Identify which cell holds the provided text, then report its [X, Y] central coordinate. 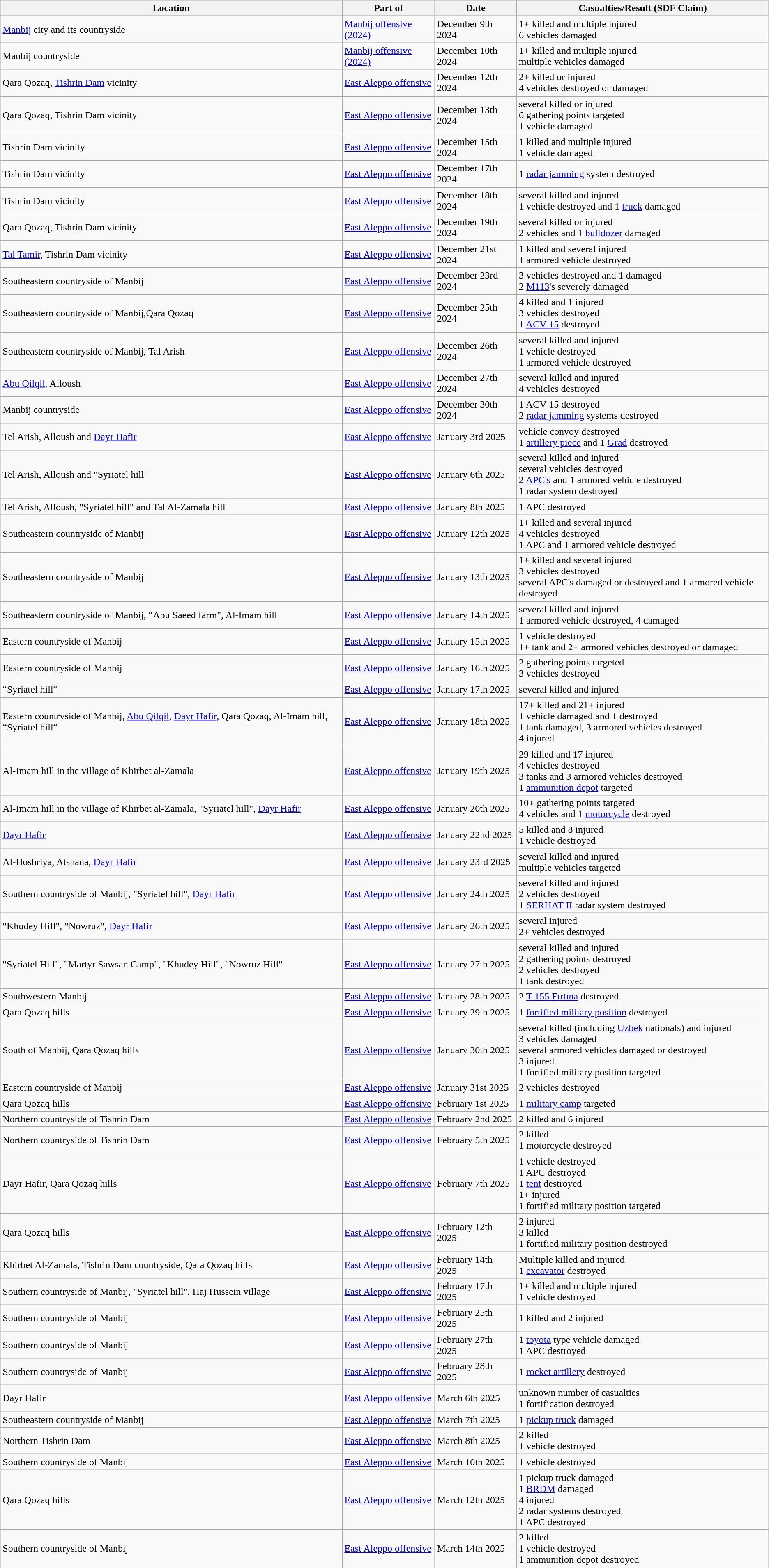
Abu Qilqil, Alloush [171, 384]
1 vehicle destroyed 1+ tank and 2+ armored vehicles destroyed or damaged [643, 642]
December 15th 2024 [476, 147]
Eastern countryside of Manbij, Abu Qilqil, Dayr Hafir, Qara Qozaq, Al-Imam hill, “Syriatel hill“ [171, 721]
February 25th 2025 [476, 1318]
Dayr Hafir, Qara Qozaq hills [171, 1183]
January 20th 2025 [476, 808]
1+ killed and several injured 3 vehicles destroyed several APC's damaged or destroyed and 1 armored vehicle destroyed [643, 577]
1 vehicle destroyed [643, 1462]
1 killed and multiple injured 1 vehicle damaged [643, 147]
Location [171, 8]
1+ killed and multiple injured 6 vehicles damaged [643, 30]
Multiple killed and injured 1 excavator destroyed [643, 1264]
December 19th 2024 [476, 228]
Tel Arish, Alloush and "Syriatel hill" [171, 475]
January 28th 2025 [476, 997]
January 23rd 2025 [476, 862]
4 killed and 1 injured 3 vehicles destroyed 1 ACV-15 destroyed [643, 313]
Southern countryside of Manbij, "Syriatel hill", Haj Hussein village [171, 1292]
1 fortified military position destroyed [643, 1012]
Tal Tamir, Tishrin Dam vicinity [171, 254]
December 17th 2024 [476, 174]
several injured 2+ vehicles destroyed [643, 927]
several killed and injured [643, 689]
January 30th 2025 [476, 1050]
Tel Arish, Alloush, "Syriatel hill" and Tal Al-Zamala hill [171, 507]
January 12th 2025 [476, 534]
March 7th 2025 [476, 1420]
February 17th 2025 [476, 1292]
29 killed and 17 injured 4 vehicles destroyed 3 tanks and 3 armored vehicles destroyed 1 ammunition depot targeted [643, 771]
January 13th 2025 [476, 577]
Khirbet Al-Zamala, Tishrin Dam countryside, Qara Qozaq hills [171, 1264]
January 31st 2025 [476, 1088]
January 29th 2025 [476, 1012]
several killed and injured 4 vehicles destroyed [643, 384]
2 T-155 Fırtına destroyed [643, 997]
several killed and injured 2 vehicles destroyed 1 SERHAT II radar system destroyed [643, 894]
March 6th 2025 [476, 1398]
1 toyota type vehicle damaged 1 APC destroyed [643, 1345]
several killed and injured 1 vehicle destroyed and 1 truck damaged [643, 200]
1 killed and 2 injured [643, 1318]
1 pickup truck damaged 1 BRDM damaged 4 injured 2 radar systems destroyed 1 APC destroyed [643, 1500]
Manbij city and its countryside [171, 30]
February 27th 2025 [476, 1345]
2 vehicles destroyed [643, 1088]
December 18th 2024 [476, 200]
December 13th 2024 [476, 115]
March 8th 2025 [476, 1441]
January 17th 2025 [476, 689]
several killed and injured 1 vehicle destroyed 1 armored vehicle destroyed [643, 351]
5 killed and 8 injured 1 vehicle destroyed [643, 835]
"Khudey Hill", "Nowruz", Dayr Hafir [171, 927]
1 pickup truck damaged [643, 1420]
1 radar jamming system destroyed [643, 174]
February 1st 2025 [476, 1103]
2+ killed or injured 4 vehicles destroyed or damaged [643, 83]
1+ killed and multiple injured multiple vehicles damaged [643, 56]
1 vehicle destroyed 1 APC destroyed 1 tent destroyed 1+ injured 1 fortified military position targeted [643, 1183]
South of Manbij, Qara Qozaq hills [171, 1050]
2 killed 1 vehicle destroyed [643, 1441]
December 25th 2024 [476, 313]
Al-Hoshriya, Atshana, Dayr Hafir [171, 862]
2 killed and 6 injured [643, 1119]
Southeastern countryside of Manbij,Qara Qozaq [171, 313]
several killed or injured 6 gathering points targeted 1 vehicle damaged [643, 115]
Southern countryside of Manbij, "Syriatel hill", Dayr Hafir [171, 894]
Tel Arish, Alloush and Dayr Hafir [171, 437]
January 19th 2025 [476, 771]
January 15th 2025 [476, 642]
January 3rd 2025 [476, 437]
December 9th 2024 [476, 30]
December 26th 2024 [476, 351]
December 30th 2024 [476, 410]
Al-Imam hill in the village of Khirbet al-Zamala, "Syriatel hill", Dayr Hafir [171, 808]
January 8th 2025 [476, 507]
December 23rd 2024 [476, 281]
unknown number of casualties 1 fortification destroyed [643, 1398]
Southeastern countryside of Manbij, “Abu Saeed farm", Al-Imam hill [171, 615]
1 rocket artillery destroyed [643, 1372]
Southwestern Manbij [171, 997]
January 18th 2025 [476, 721]
1 ACV-15 destroyed 2 radar jamming systems destroyed [643, 410]
“Syriatel hill“ [171, 689]
February 7th 2025 [476, 1183]
February 28th 2025 [476, 1372]
Al-Imam hill in the village of Khirbet al-Zamala [171, 771]
January 14th 2025 [476, 615]
vehicle convoy destroyed 1 artillery piece and 1 Grad destroyed [643, 437]
several killed and injured 2 gathering points destroyed 2 vehicles destroyed 1 tank destroyed [643, 965]
December 21st 2024 [476, 254]
several killed and injured several vehicles destroyed 2 APC's and 1 armored vehicle destroyed 1 radar system destroyed [643, 475]
2 gathering points targeted 3 vehicles destroyed [643, 668]
February 2nd 2025 [476, 1119]
March 10th 2025 [476, 1462]
Date [476, 8]
February 14th 2025 [476, 1264]
1+ killed and multiple injured 1 vehicle destroyed [643, 1292]
1 APC destroyed [643, 507]
1 military camp targeted [643, 1103]
2 killed 1 vehicle destroyed 1 ammunition depot destroyed [643, 1549]
December 12th 2024 [476, 83]
Casualties/Result (SDF Claim) [643, 8]
1 killed and several injured 1 armored vehicle destroyed [643, 254]
several killed or injured 2 vehicles and 1 bulldozer damaged [643, 228]
2 injured 3 killed 1 fortified military position destroyed [643, 1232]
March 14th 2025 [476, 1549]
January 22nd 2025 [476, 835]
February 5th 2025 [476, 1140]
"Syriatel Hill", "Martyr Sawsan Camp", "Khudey Hill", "Nowruz Hill" [171, 965]
3 vehicles destroyed and 1 damaged 2 M113's severely damaged [643, 281]
January 26th 2025 [476, 927]
January 24th 2025 [476, 894]
December 27th 2024 [476, 384]
December 10th 2024 [476, 56]
Southeastern countryside of Manbij, Tal Arish [171, 351]
Part of [389, 8]
several killed and injured 1 armored vehicle destroyed, 4 damaged [643, 615]
January 6th 2025 [476, 475]
Northern Tishrin Dam [171, 1441]
17+ killed and 21+ injured 1 vehicle damaged and 1 destroyed 1 tank damaged, 3 armored vehicles destroyed 4 injured [643, 721]
February 12th 2025 [476, 1232]
1+ killed and several injured 4 vehicles destroyed 1 APC and 1 armored vehicle destroyed [643, 534]
March 12th 2025 [476, 1500]
2 killed 1 motorcycle destroyed [643, 1140]
several killed and injured multiple vehicles targeted [643, 862]
January 16th 2025 [476, 668]
10+ gathering points targeted 4 vehicles and 1 motorcycle destroyed [643, 808]
January 27th 2025 [476, 965]
